For the text-containing cell, return its midpoint in (X, Y) coordinate format. 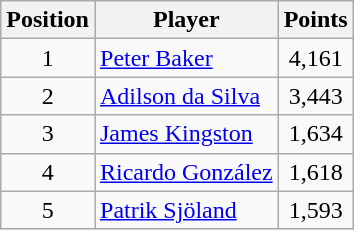
Points (316, 20)
Adilson da Silva (186, 96)
3,443 (316, 96)
Position (48, 20)
1,634 (316, 134)
Patrik Sjöland (186, 210)
Peter Baker (186, 58)
Ricardo González (186, 172)
5 (48, 210)
1,618 (316, 172)
3 (48, 134)
4 (48, 172)
4,161 (316, 58)
2 (48, 96)
1,593 (316, 210)
James Kingston (186, 134)
Player (186, 20)
1 (48, 58)
